Determine the [x, y] coordinate at the center of the cell enclosing the given text.  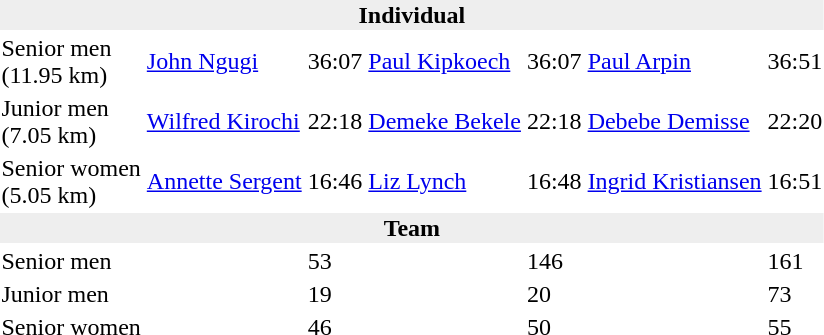
53 [335, 261]
16:48 [554, 182]
Paul Kipkoech [445, 62]
19 [335, 294]
John Ngugi [224, 62]
146 [554, 261]
Ingrid Kristiansen [674, 182]
16:51 [795, 182]
Demeke Bekele [445, 122]
161 [795, 261]
16:46 [335, 182]
Paul Arpin [674, 62]
Senior women(5.05 km) [71, 182]
Team [412, 228]
Junior men [71, 294]
Wilfred Kirochi [224, 122]
20 [554, 294]
Liz Lynch [445, 182]
Annette Sergent [224, 182]
Debebe Demisse [674, 122]
73 [795, 294]
Junior men(7.05 km) [71, 122]
36:51 [795, 62]
Senior men(11.95 km) [71, 62]
22:20 [795, 122]
Senior men [71, 261]
Individual [412, 15]
